Capture the cell that displays the provided text and extract its [X, Y] central coordinate. 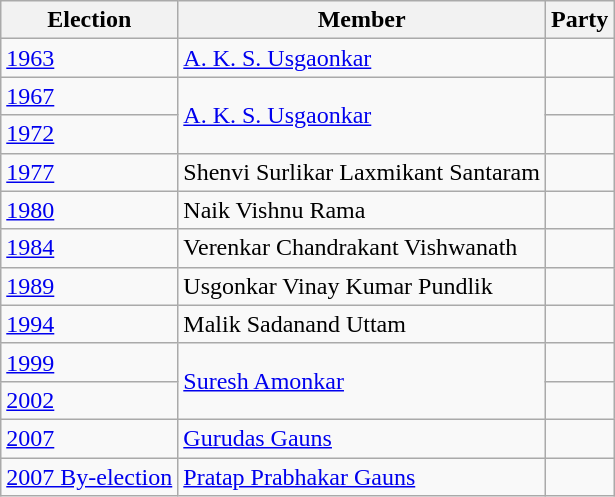
2007 [90, 438]
Shenvi Surlikar Laxmikant Santaram [362, 172]
1994 [90, 324]
Gurudas Gauns [362, 438]
2002 [90, 400]
2007 By-election [90, 477]
Malik Sadanand Uttam [362, 324]
1989 [90, 286]
1972 [90, 134]
Suresh Amonkar [362, 381]
Party [579, 20]
Verenkar Chandrakant Vishwanath [362, 248]
Naik Vishnu Rama [362, 210]
Member [362, 20]
1977 [90, 172]
1963 [90, 58]
1999 [90, 362]
Usgonkar Vinay Kumar Pundlik [362, 286]
Election [90, 20]
Pratap Prabhakar Gauns [362, 477]
1967 [90, 96]
1980 [90, 210]
1984 [90, 248]
